Find where the given text appears and provide that cell's center as [X, Y] coordinate. 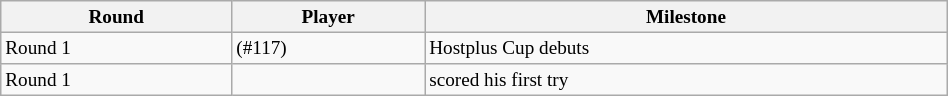
Hostplus Cup debuts [686, 48]
Player [328, 17]
scored his first try [686, 80]
Round [116, 17]
(#117) [328, 48]
Milestone [686, 17]
